Return the [x, y] coordinate for the center point of the cell that contains the specified text.  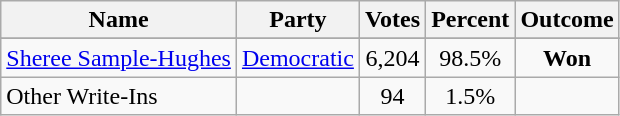
Won [567, 58]
Votes [392, 20]
Other Write-Ins [119, 96]
Party [298, 20]
94 [392, 96]
98.5% [470, 58]
Percent [470, 20]
6,204 [392, 58]
1.5% [470, 96]
Name [119, 20]
Sheree Sample-Hughes [119, 58]
Outcome [567, 20]
Democratic [298, 58]
